Find where the given text appears and provide that cell's center as [X, Y] coordinate. 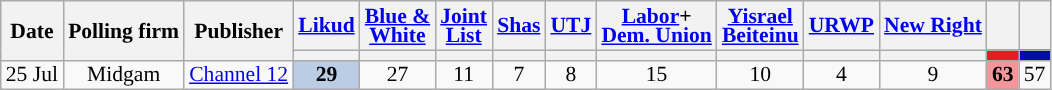
Publisher [238, 30]
JointList [464, 26]
4 [842, 75]
8 [570, 75]
Date [32, 30]
UTJ [570, 26]
Midgam [124, 75]
YisraelBeiteinu [760, 26]
29 [326, 75]
11 [464, 75]
63 [1003, 75]
27 [398, 75]
7 [518, 75]
Labor+Dem. Union [656, 26]
57 [1035, 75]
Shas [518, 26]
10 [760, 75]
Channel 12 [238, 75]
9 [933, 75]
Blue &White [398, 26]
Polling firm [124, 30]
15 [656, 75]
Likud [326, 26]
25 Jul [32, 75]
New Right [933, 26]
URWP [842, 26]
